For the text-containing cell, return its midpoint in (x, y) coordinate format. 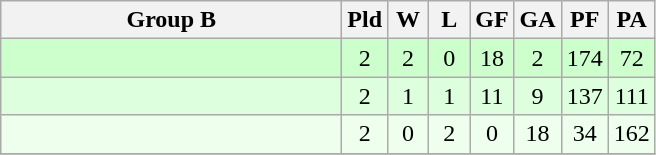
PF (584, 20)
Pld (365, 20)
72 (632, 58)
L (450, 20)
34 (584, 134)
111 (632, 96)
GF (492, 20)
9 (538, 96)
W (408, 20)
Group B (172, 20)
PA (632, 20)
11 (492, 96)
137 (584, 96)
174 (584, 58)
GA (538, 20)
162 (632, 134)
